Pinpoint the cell where the given text exists, returning its [x, y] midpoint coordinate. 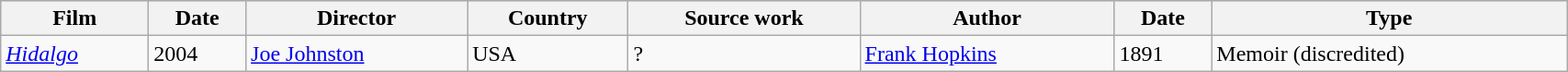
Frank Hopkins [987, 54]
Director [356, 18]
Memoir (discredited) [1389, 54]
Country [547, 18]
Joe Johnston [356, 54]
Author [987, 18]
Film [75, 18]
Hidalgo [75, 54]
1891 [1163, 54]
2004 [197, 54]
Type [1389, 18]
USA [547, 54]
Source work [744, 18]
? [744, 54]
